From the cell containing the given text, extract its center point as [X, Y] coordinate. 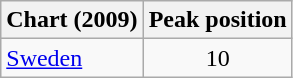
10 [218, 58]
Sweden [72, 58]
Chart (2009) [72, 20]
Peak position [218, 20]
